Output the [x, y] coordinate of the center of the cell containing the given text.  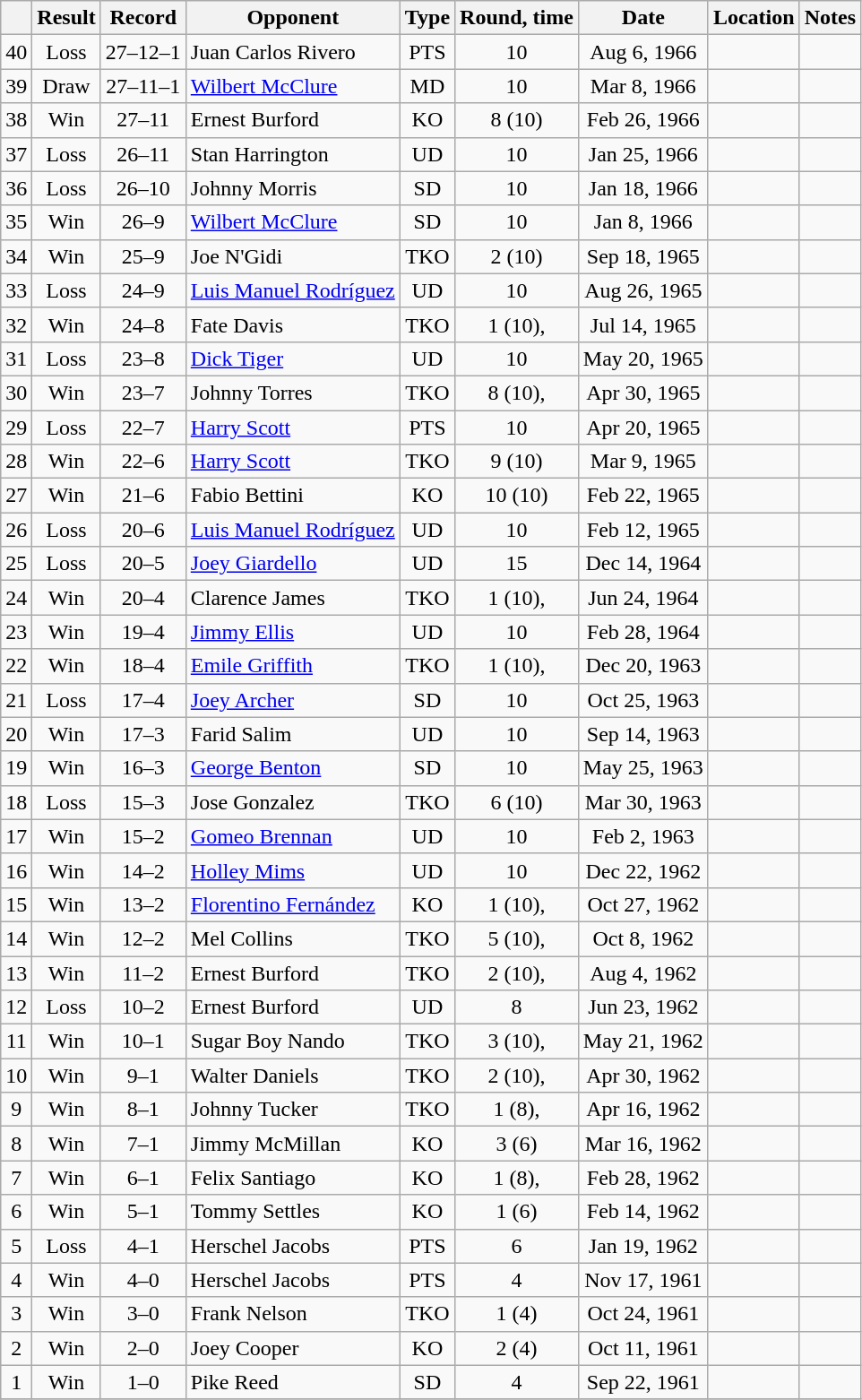
Dec 22, 1962 [643, 870]
17–4 [143, 700]
14–2 [143, 870]
10–2 [143, 1007]
27–11–1 [143, 86]
Oct 8, 1962 [643, 938]
Feb 2, 1963 [643, 836]
Jun 23, 1962 [643, 1007]
Dec 14, 1964 [643, 564]
28 [16, 462]
27–12–1 [143, 52]
18–4 [143, 666]
31 [16, 359]
40 [16, 52]
Round, time [517, 18]
37 [16, 154]
Oct 24, 1961 [643, 1314]
Result [66, 18]
Apr 16, 1962 [643, 1110]
Feb 22, 1965 [643, 496]
2–0 [143, 1348]
Type [427, 18]
6 (10) [517, 802]
36 [16, 188]
32 [16, 324]
9–1 [143, 1076]
Jul 14, 1965 [643, 324]
Aug 6, 1966 [643, 52]
20–6 [143, 530]
1 (4) [517, 1314]
8 (10) [517, 120]
Florentino Fernández [292, 904]
Dick Tiger [292, 359]
Joey Archer [292, 700]
5–1 [143, 1212]
2 (10) [517, 256]
29 [16, 428]
7 [16, 1178]
22–6 [143, 462]
Stan Harrington [292, 154]
May 20, 1965 [643, 359]
Tommy Settles [292, 1212]
26–10 [143, 188]
1 [16, 1382]
23–7 [143, 393]
Juan Carlos Rivero [292, 52]
17–3 [143, 734]
2 (4) [517, 1348]
Mel Collins [292, 938]
1 (6) [517, 1212]
20 [16, 734]
8–1 [143, 1110]
Jan 18, 1966 [643, 188]
Frank Nelson [292, 1314]
Walter Daniels [292, 1076]
22–7 [143, 428]
30 [16, 393]
21 [16, 700]
Feb 28, 1964 [643, 632]
Johnny Morris [292, 188]
Jan 19, 1962 [643, 1246]
26 [16, 530]
Johnny Torres [292, 393]
May 25, 1963 [643, 768]
Dec 20, 1963 [643, 666]
24–9 [143, 290]
1–0 [143, 1382]
24–8 [143, 324]
16–3 [143, 768]
Apr 30, 1965 [643, 393]
24 [16, 598]
26–9 [143, 222]
May 21, 1962 [643, 1041]
27 [16, 496]
4–1 [143, 1246]
Gomeo Brennan [292, 836]
Jan 25, 1966 [643, 154]
3–0 [143, 1314]
25–9 [143, 256]
39 [16, 86]
Sep 22, 1961 [643, 1382]
Johnny Tucker [292, 1110]
Aug 4, 1962 [643, 972]
17 [16, 836]
Jun 24, 1964 [643, 598]
20–5 [143, 564]
Nov 17, 1961 [643, 1280]
12–2 [143, 938]
5 (10), [517, 938]
10–1 [143, 1041]
Fabio Bettini [292, 496]
8 (10), [517, 393]
Jimmy Ellis [292, 632]
5 [16, 1246]
4–0 [143, 1280]
34 [16, 256]
Felix Santiago [292, 1178]
Mar 30, 1963 [643, 802]
23–8 [143, 359]
Holley Mims [292, 870]
Aug 26, 1965 [643, 290]
Mar 16, 1962 [643, 1144]
Farid Salim [292, 734]
Feb 12, 1965 [643, 530]
27–11 [143, 120]
10 (10) [517, 496]
9 [16, 1110]
6–1 [143, 1178]
Feb 26, 1966 [643, 120]
Oct 11, 1961 [643, 1348]
9 (10) [517, 462]
35 [16, 222]
13 [16, 972]
Record [143, 18]
Joe N'Gidi [292, 256]
2 [16, 1348]
Jimmy McMillan [292, 1144]
22 [16, 666]
20–4 [143, 598]
Mar 9, 1965 [643, 462]
33 [16, 290]
Location [754, 18]
19 [16, 768]
11–2 [143, 972]
14 [16, 938]
15–3 [143, 802]
19–4 [143, 632]
Emile Griffith [292, 666]
18 [16, 802]
16 [16, 870]
25 [16, 564]
26–11 [143, 154]
3 (10), [517, 1041]
Jose Gonzalez [292, 802]
Oct 25, 1963 [643, 700]
Clarence James [292, 598]
Sep 18, 1965 [643, 256]
7–1 [143, 1144]
Opponent [292, 18]
George Benton [292, 768]
Date [643, 18]
Joey Giardello [292, 564]
21–6 [143, 496]
11 [16, 1041]
Fate Davis [292, 324]
Notes [830, 18]
MD [427, 86]
Sep 14, 1963 [643, 734]
15–2 [143, 836]
3 [16, 1314]
Draw [66, 86]
Feb 14, 1962 [643, 1212]
3 (6) [517, 1144]
Sugar Boy Nando [292, 1041]
Joey Cooper [292, 1348]
Pike Reed [292, 1382]
Oct 27, 1962 [643, 904]
Feb 28, 1962 [643, 1178]
12 [16, 1007]
13–2 [143, 904]
23 [16, 632]
Apr 30, 1962 [643, 1076]
Jan 8, 1966 [643, 222]
38 [16, 120]
Apr 20, 1965 [643, 428]
Mar 8, 1966 [643, 86]
